Find where the given text appears and provide that cell's center as (X, Y) coordinate. 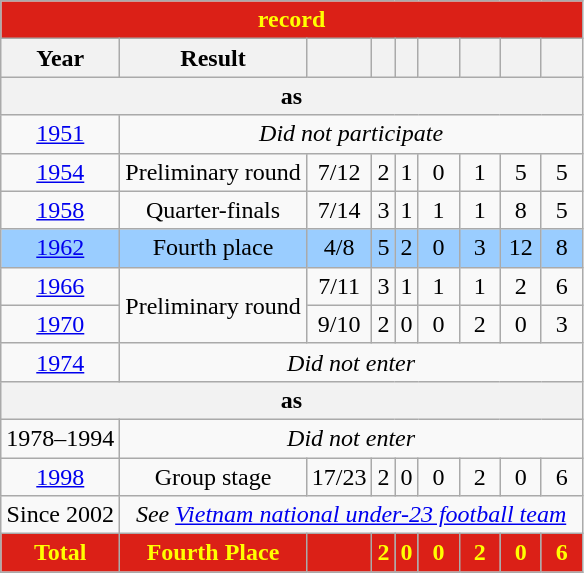
Group stage (213, 477)
4/8 (339, 248)
Year (60, 58)
Result (213, 58)
1978–1994 (60, 438)
7/11 (339, 286)
12 (520, 248)
Total (60, 553)
Fourth Place (213, 553)
1974 (60, 362)
1962 (60, 248)
7/12 (339, 172)
Did not participate (351, 134)
1966 (60, 286)
See Vietnam national under-23 football team (351, 515)
Quarter-finals (213, 210)
1951 (60, 134)
record (292, 20)
1970 (60, 324)
7/14 (339, 210)
17/23 (339, 477)
Since 2002 (60, 515)
1958 (60, 210)
1998 (60, 477)
Fourth place (213, 248)
9/10 (339, 324)
1954 (60, 172)
